Find where the given text appears and provide that cell's center as [X, Y] coordinate. 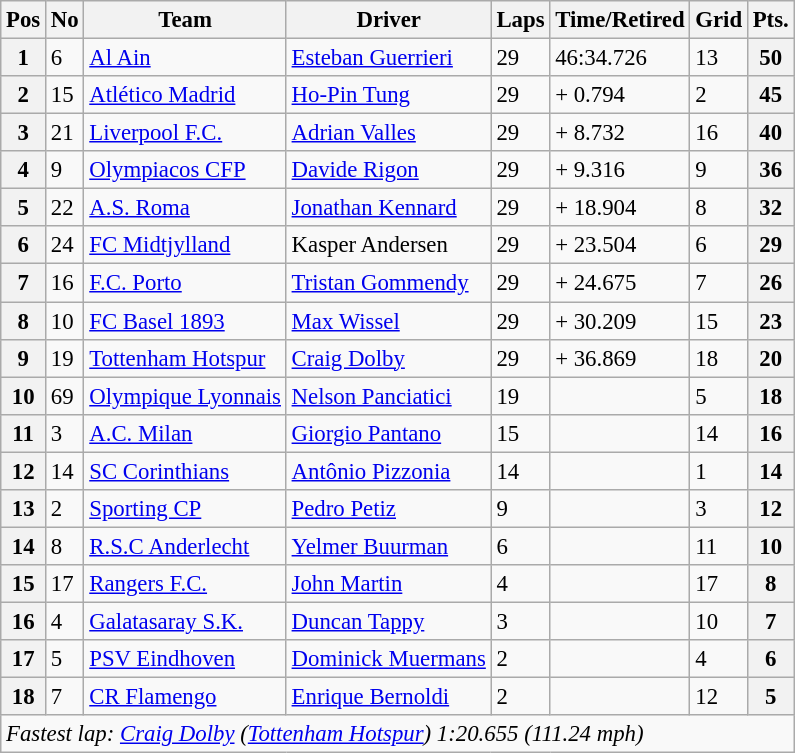
Giorgio Pantano [388, 433]
23 [770, 321]
21 [65, 133]
Driver [388, 20]
Olympiacos CFP [185, 170]
No [65, 20]
Fastest lap: Craig Dolby (Tottenham Hotspur) 1:20.655 (111.24 mph) [398, 734]
Dominick Muermans [388, 659]
Pts. [770, 20]
Adrian Valles [388, 133]
F.C. Porto [185, 283]
A.C. Milan [185, 433]
John Martin [388, 584]
+ 23.504 [620, 245]
Tottenham Hotspur [185, 358]
CR Flamengo [185, 697]
26 [770, 283]
Esteban Guerrieri [388, 58]
+ 0.794 [620, 95]
Yelmer Buurman [388, 546]
Galatasaray S.K. [185, 621]
69 [65, 396]
Liverpool F.C. [185, 133]
Max Wissel [388, 321]
+ 36.869 [620, 358]
22 [65, 208]
+ 18.904 [620, 208]
46:34.726 [620, 58]
Rangers F.C. [185, 584]
24 [65, 245]
45 [770, 95]
Tristan Gommendy [388, 283]
Ho-Pin Tung [388, 95]
32 [770, 208]
Pos [24, 20]
+ 24.675 [620, 283]
36 [770, 170]
Antônio Pizzonia [388, 471]
PSV Eindhoven [185, 659]
Team [185, 20]
50 [770, 58]
Al Ain [185, 58]
Enrique Bernoldi [388, 697]
Time/Retired [620, 20]
Laps [520, 20]
Kasper Andersen [388, 245]
Nelson Panciatici [388, 396]
20 [770, 358]
FC Basel 1893 [185, 321]
A.S. Roma [185, 208]
Jonathan Kennard [388, 208]
Sporting CP [185, 509]
R.S.C Anderlecht [185, 546]
Davide Rigon [388, 170]
Olympique Lyonnais [185, 396]
FC Midtjylland [185, 245]
Duncan Tappy [388, 621]
40 [770, 133]
Grid [718, 20]
Pedro Petiz [388, 509]
+ 30.209 [620, 321]
+ 9.316 [620, 170]
+ 8.732 [620, 133]
SC Corinthians [185, 471]
Atlético Madrid [185, 95]
Craig Dolby [388, 358]
